Output the (x, y) coordinate of the center of the cell containing the given text.  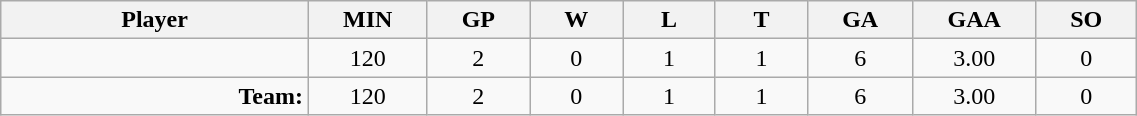
MIN (368, 20)
GA (860, 20)
GP (478, 20)
GAA (974, 20)
W (576, 20)
Team: (155, 96)
Player (155, 20)
SO (1086, 20)
L (669, 20)
T (761, 20)
